Return (x, y) of the center of cell containing provided text 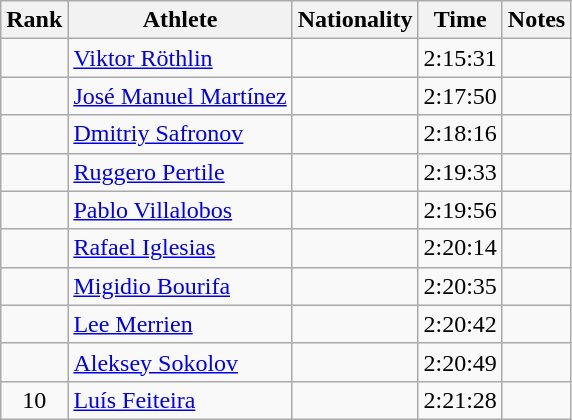
2:21:28 (460, 400)
Nationality (355, 20)
10 (34, 400)
Notes (536, 20)
José Manuel Martínez (180, 96)
Rafael Iglesias (180, 248)
Dmitriy Safronov (180, 134)
Time (460, 20)
Athlete (180, 20)
Luís Feiteira (180, 400)
2:20:42 (460, 324)
2:15:31 (460, 58)
Lee Merrien (180, 324)
2:18:16 (460, 134)
Rank (34, 20)
2:20:14 (460, 248)
Migidio Bourifa (180, 286)
2:19:56 (460, 210)
2:20:35 (460, 286)
Viktor Röthlin (180, 58)
Ruggero Pertile (180, 172)
Aleksey Sokolov (180, 362)
Pablo Villalobos (180, 210)
2:17:50 (460, 96)
2:20:49 (460, 362)
2:19:33 (460, 172)
